Find where the given text appears and provide that cell's center as [X, Y] coordinate. 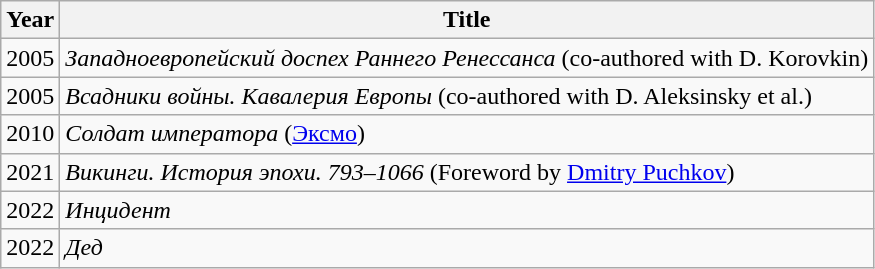
Year [30, 20]
Викинги. История эпохи. 793–1066 (Foreword by Dmitry Puchkov) [467, 172]
Западноевропейский доспех Раннего Ренессанса (co-authored with D. Korovkin) [467, 58]
Солдат императора (Эксмо) [467, 134]
2010 [30, 134]
Дед [467, 248]
Всадники войны. Кавалерия Европы (co-authored with D. Aleksinsky et al.) [467, 96]
Инцидент [467, 210]
2021 [30, 172]
Title [467, 20]
